Pinpoint the cell where the given text exists, returning its (X, Y) midpoint coordinate. 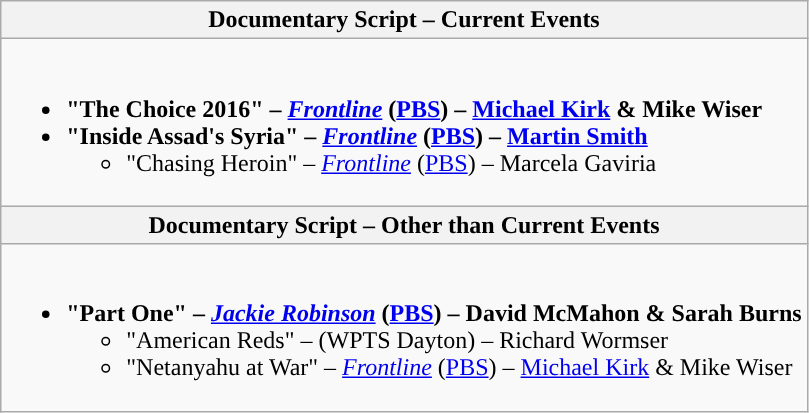
Documentary Script – Current Events (404, 20)
Documentary Script – Other than Current Events (404, 225)
